Search for the cell housing the specified text and yield its [X, Y] center coordinate. 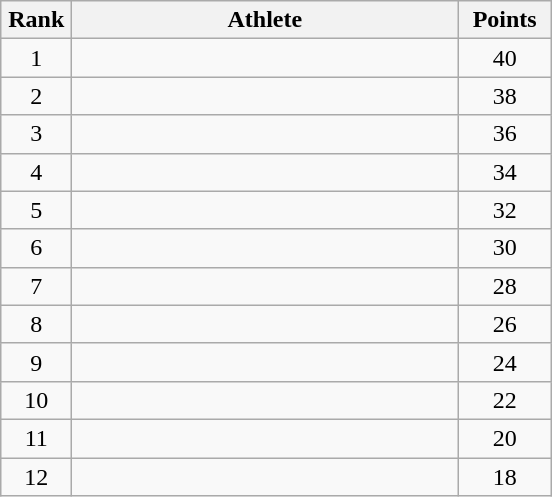
1 [36, 58]
26 [505, 324]
7 [36, 286]
5 [36, 210]
36 [505, 134]
40 [505, 58]
30 [505, 248]
8 [36, 324]
Rank [36, 20]
3 [36, 134]
34 [505, 172]
22 [505, 400]
6 [36, 248]
28 [505, 286]
11 [36, 438]
38 [505, 96]
Athlete [265, 20]
18 [505, 477]
12 [36, 477]
20 [505, 438]
32 [505, 210]
Points [505, 20]
9 [36, 362]
4 [36, 172]
24 [505, 362]
10 [36, 400]
2 [36, 96]
